Extract the (X, Y) coordinate from the center of the cell holding the provided text.  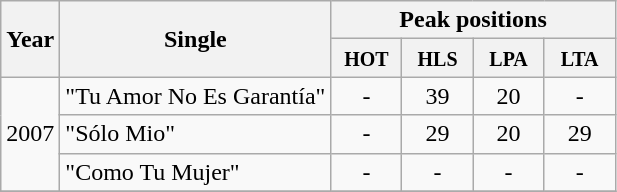
2007 (30, 134)
Year (30, 39)
LTA (580, 58)
"Tu Amor No Es Garantía" (196, 96)
Single (196, 39)
LPA (508, 58)
Peak positions (473, 20)
HOT (366, 58)
HLS (438, 58)
39 (438, 96)
"Como Tu Mujer" (196, 172)
"Sólo Mio" (196, 134)
